For the text-containing cell, return its midpoint in [X, Y] coordinate format. 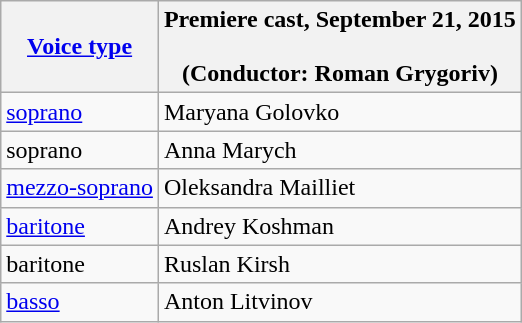
Anna Marych [340, 150]
Ruslan Kirsh [340, 264]
Anton Litvinov [340, 302]
Andrey Koshman [340, 226]
Oleksandra Mailliet [340, 188]
Voice type [80, 47]
basso [80, 302]
Maryana Golovko [340, 112]
Premiere cast, September 21, 2015(Conductor: Roman Grygoriv) [340, 47]
mezzo-soprano [80, 188]
